Search for the cell housing the specified text and yield its (x, y) center coordinate. 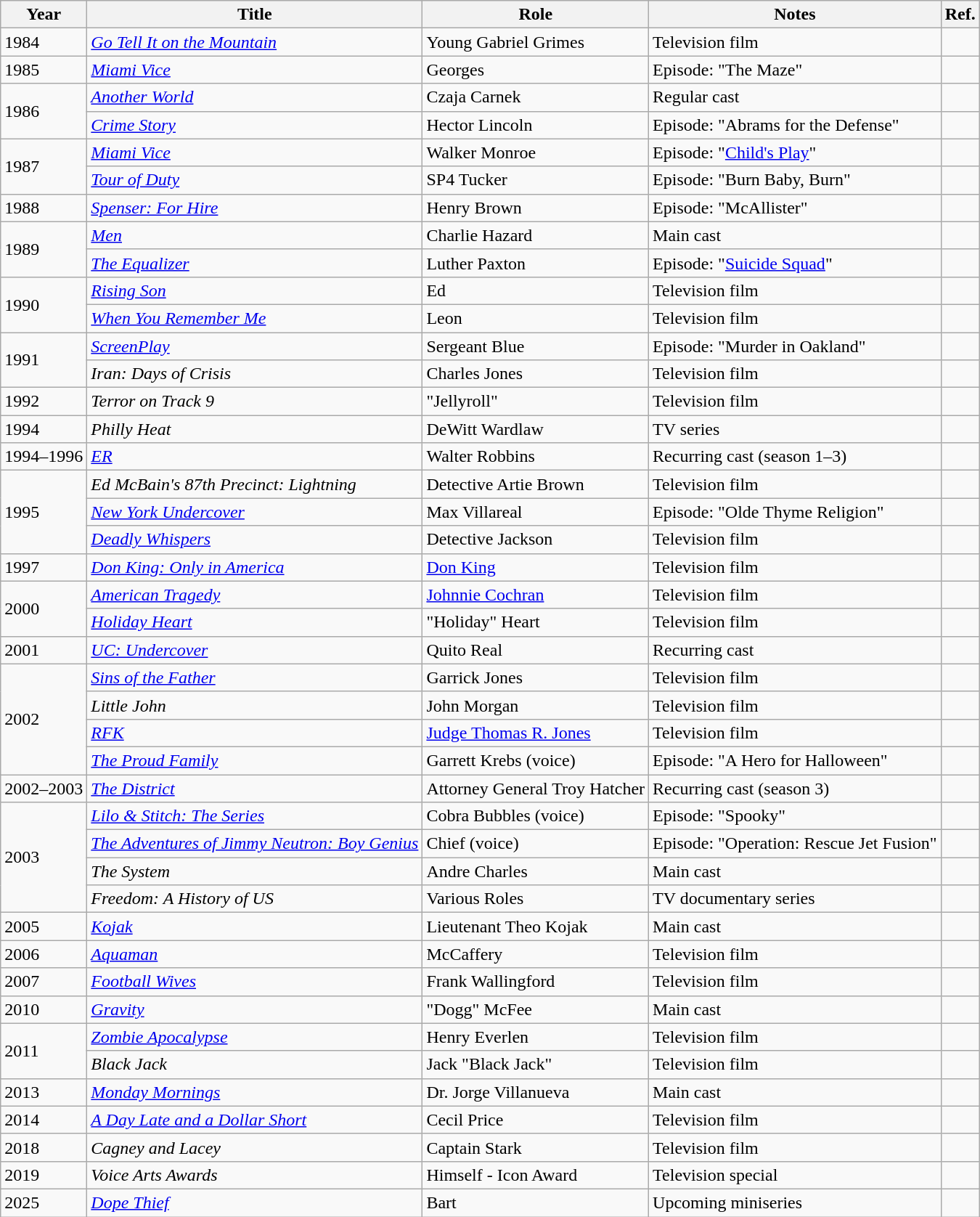
Episode: "Olde Thyme Religion" (796, 512)
"Holiday" Heart (536, 622)
1992 (44, 402)
Episode: "Burn Baby, Burn" (796, 180)
Zombie Apocalypse (255, 1037)
Kojak (255, 927)
2014 (44, 1120)
Bart (536, 1202)
1989 (44, 249)
1988 (44, 208)
Detective Jackson (536, 540)
1997 (44, 567)
SP4 Tucker (536, 180)
Czaja Carnek (536, 97)
Himself - Icon Award (536, 1175)
1995 (44, 512)
Rising Son (255, 290)
Episode: "A Hero for Halloween" (796, 760)
Leon (536, 318)
RFK (255, 733)
Sergeant Blue (536, 346)
Ed McBain's 87th Precinct: Lightning (255, 484)
Attorney General Troy Hatcher (536, 788)
Henry Everlen (536, 1037)
Max Villareal (536, 512)
Cecil Price (536, 1120)
Iran: Days of Crisis (255, 374)
Hector Lincoln (536, 125)
Garrett Krebs (voice) (536, 760)
Episode: "Suicide Squad" (796, 263)
Episode: "McAllister" (796, 208)
2007 (44, 982)
Dope Thief (255, 1202)
Walter Robbins (536, 457)
2003 (44, 858)
Terror on Track 9 (255, 402)
1991 (44, 360)
Andre Charles (536, 871)
TV series (796, 429)
1994–1996 (44, 457)
Sins of the Father (255, 677)
Freedom: A History of US (255, 899)
Television special (796, 1175)
Frank Wallingford (536, 982)
2002–2003 (44, 788)
Episode: "Child's Play" (796, 152)
Jack "Black Jack" (536, 1065)
1990 (44, 304)
Little John (255, 705)
Role (536, 15)
2010 (44, 1009)
Don King (536, 567)
"Dogg" McFee (536, 1009)
ScreenPlay (255, 346)
2001 (44, 650)
Recurring cast (season 3) (796, 788)
2000 (44, 608)
2025 (44, 1202)
Upcoming miniseries (796, 1202)
ER (255, 457)
Another World (255, 97)
A Day Late and a Dollar Short (255, 1120)
Quito Real (536, 650)
The Adventures of Jimmy Neutron: Boy Genius (255, 844)
1986 (44, 111)
1985 (44, 70)
2002 (44, 719)
Johnnie Cochran (536, 595)
Philly Heat (255, 429)
Cobra Bubbles (voice) (536, 816)
UC: Undercover (255, 650)
Football Wives (255, 982)
John Morgan (536, 705)
TV documentary series (796, 899)
DeWitt Wardlaw (536, 429)
Black Jack (255, 1065)
Holiday Heart (255, 622)
1987 (44, 166)
2006 (44, 954)
Don King: Only in America (255, 567)
Episode: "Operation: Rescue Jet Fusion" (796, 844)
Various Roles (536, 899)
2019 (44, 1175)
Cagney and Lacey (255, 1147)
Year (44, 15)
1984 (44, 42)
Aquaman (255, 954)
Notes (796, 15)
New York Undercover (255, 512)
Lieutenant Theo Kojak (536, 927)
Judge Thomas R. Jones (536, 733)
Ed (536, 290)
Charlie Hazard (536, 235)
The Equalizer (255, 263)
Georges (536, 70)
American Tragedy (255, 595)
2013 (44, 1092)
Garrick Jones (536, 677)
Lilo & Stitch: The Series (255, 816)
Regular cast (796, 97)
Episode: "Spooky" (796, 816)
Monday Mornings (255, 1092)
Deadly Whispers (255, 540)
2011 (44, 1051)
Crime Story (255, 125)
Luther Paxton (536, 263)
When You Remember Me (255, 318)
Detective Artie Brown (536, 484)
Recurring cast (796, 650)
Spenser: For Hire (255, 208)
2005 (44, 927)
2018 (44, 1147)
Gravity (255, 1009)
The System (255, 871)
Walker Monroe (536, 152)
Ref. (960, 15)
Voice Arts Awards (255, 1175)
"Jellyroll" (536, 402)
Episode: "The Maze" (796, 70)
Dr. Jorge Villanueva (536, 1092)
Captain Stark (536, 1147)
Tour of Duty (255, 180)
The Proud Family (255, 760)
Young Gabriel Grimes (536, 42)
Recurring cast (season 1–3) (796, 457)
McCaffery (536, 954)
1994 (44, 429)
The District (255, 788)
Episode: "Murder in Oakland" (796, 346)
Men (255, 235)
Henry Brown (536, 208)
Chief (voice) (536, 844)
Title (255, 15)
Go Tell It on the Mountain (255, 42)
Charles Jones (536, 374)
Episode: "Abrams for the Defense" (796, 125)
